Find where the given text appears and provide that cell's center as [x, y] coordinate. 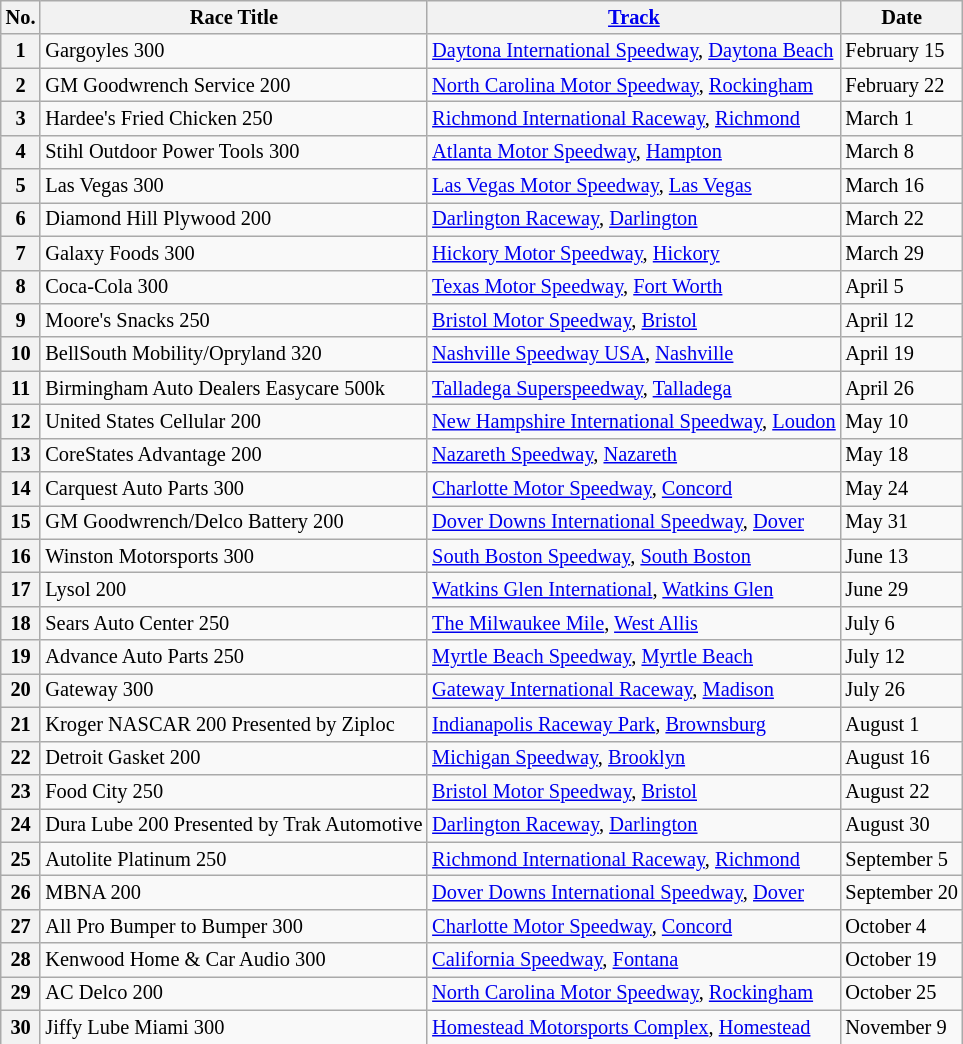
Moore's Snacks 250 [234, 320]
Track [634, 17]
United States Cellular 200 [234, 421]
October 19 [902, 960]
13 [21, 455]
Hickory Motor Speedway, Hickory [634, 253]
Gateway 300 [234, 690]
Sears Auto Center 250 [234, 623]
March 8 [902, 152]
March 22 [902, 219]
April 12 [902, 320]
September 20 [902, 892]
September 5 [902, 859]
19 [21, 657]
Talladega Superspeedway, Talladega [634, 388]
Myrtle Beach Speedway, Myrtle Beach [634, 657]
Galaxy Foods 300 [234, 253]
Michigan Speedway, Brooklyn [634, 758]
New Hampshire International Speedway, Loudon [634, 421]
2 [21, 85]
15 [21, 522]
Birmingham Auto Dealers Easycare 500k [234, 388]
August 30 [902, 825]
24 [21, 825]
Nazareth Speedway, Nazareth [634, 455]
6 [21, 219]
May 18 [902, 455]
August 22 [902, 791]
Diamond Hill Plywood 200 [234, 219]
1 [21, 51]
Nashville Speedway USA, Nashville [634, 354]
GM Goodwrench/Delco Battery 200 [234, 522]
Lysol 200 [234, 589]
Atlanta Motor Speedway, Hampton [634, 152]
Daytona International Speedway, Daytona Beach [634, 51]
MBNA 200 [234, 892]
30 [21, 1027]
11 [21, 388]
Indianapolis Raceway Park, Brownsburg [634, 724]
Texas Motor Speedway, Fort Worth [634, 287]
October 25 [902, 993]
CoreStates Advantage 200 [234, 455]
November 9 [902, 1027]
Coca-Cola 300 [234, 287]
August 16 [902, 758]
27 [21, 926]
4 [21, 152]
Stihl Outdoor Power Tools 300 [234, 152]
9 [21, 320]
Kenwood Home & Car Audio 300 [234, 960]
March 1 [902, 118]
AC Delco 200 [234, 993]
May 24 [902, 489]
Dura Lube 200 Presented by Trak Automotive [234, 825]
10 [21, 354]
16 [21, 556]
May 10 [902, 421]
29 [21, 993]
March 16 [902, 186]
July 26 [902, 690]
Autolite Platinum 250 [234, 859]
8 [21, 287]
August 1 [902, 724]
California Speedway, Fontana [634, 960]
3 [21, 118]
April 26 [902, 388]
Date [902, 17]
Homestead Motorsports Complex, Homestead [634, 1027]
Hardee's Fried Chicken 250 [234, 118]
25 [21, 859]
June 13 [902, 556]
21 [21, 724]
Carquest Auto Parts 300 [234, 489]
14 [21, 489]
28 [21, 960]
7 [21, 253]
June 29 [902, 589]
Las Vegas Motor Speedway, Las Vegas [634, 186]
Kroger NASCAR 200 Presented by Ziploc [234, 724]
No. [21, 17]
March 29 [902, 253]
26 [21, 892]
April 19 [902, 354]
Food City 250 [234, 791]
BellSouth Mobility/Opryland 320 [234, 354]
Winston Motorsports 300 [234, 556]
Advance Auto Parts 250 [234, 657]
22 [21, 758]
South Boston Speedway, South Boston [634, 556]
Gateway International Raceway, Madison [634, 690]
Watkins Glen International, Watkins Glen [634, 589]
Race Title [234, 17]
Jiffy Lube Miami 300 [234, 1027]
17 [21, 589]
May 31 [902, 522]
July 12 [902, 657]
The Milwaukee Mile, West Allis [634, 623]
12 [21, 421]
April 5 [902, 287]
Gargoyles 300 [234, 51]
18 [21, 623]
20 [21, 690]
All Pro Bumper to Bumper 300 [234, 926]
23 [21, 791]
5 [21, 186]
February 15 [902, 51]
GM Goodwrench Service 200 [234, 85]
Las Vegas 300 [234, 186]
October 4 [902, 926]
February 22 [902, 85]
July 6 [902, 623]
Detroit Gasket 200 [234, 758]
